Determine the [X, Y] coordinate at the center of the cell enclosing the given text.  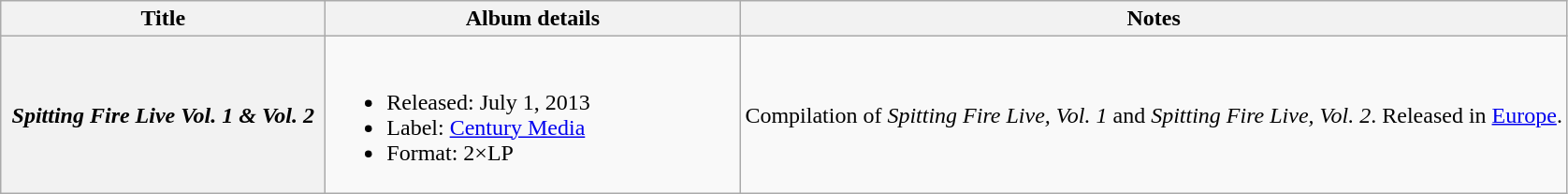
Notes [1154, 19]
Released: July 1, 2013Label: Century MediaFormat: 2×LP [533, 114]
Title [163, 19]
Album details [533, 19]
Spitting Fire Live Vol. 1 & Vol. 2 [163, 114]
Compilation of Spitting Fire Live, Vol. 1 and Spitting Fire Live, Vol. 2. Released in Europe. [1154, 114]
